Output the [x, y] coordinate of the center of the cell containing the given text.  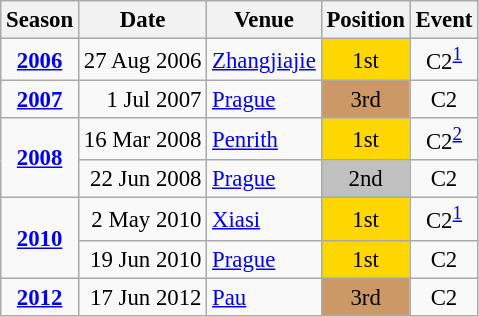
Venue [264, 20]
2nd [366, 179]
17 Jun 2012 [142, 297]
2007 [40, 100]
Pau [264, 297]
2008 [40, 158]
Date [142, 20]
1 Jul 2007 [142, 100]
16 Mar 2008 [142, 139]
27 Aug 2006 [142, 60]
Penrith [264, 139]
2 May 2010 [142, 219]
C22 [444, 139]
Season [40, 20]
2010 [40, 238]
Position [366, 20]
2012 [40, 297]
Xiasi [264, 219]
19 Jun 2010 [142, 259]
Zhangjiajie [264, 60]
2006 [40, 60]
Event [444, 20]
22 Jun 2008 [142, 179]
